Pinpoint the cell where the given text exists, returning its [X, Y] midpoint coordinate. 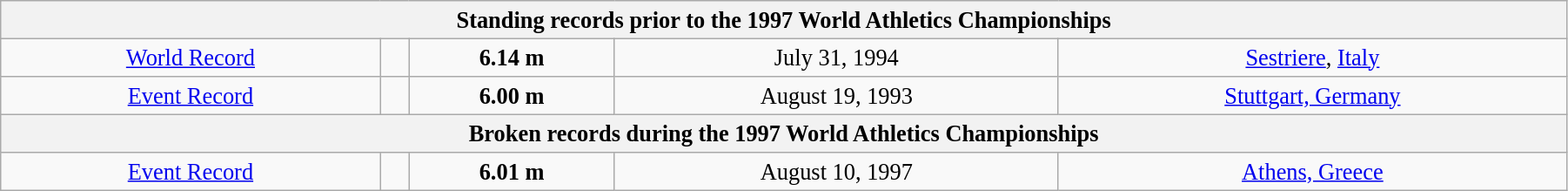
6.01 m [512, 172]
Standing records prior to the 1997 World Athletics Championships [784, 19]
World Record [191, 58]
August 19, 1993 [836, 95]
6.00 m [512, 95]
Stuttgart, Germany [1312, 95]
August 10, 1997 [836, 172]
Sestriere, Italy [1312, 58]
July 31, 1994 [836, 58]
6.14 m [512, 58]
Athens, Greece [1312, 172]
Broken records during the 1997 World Athletics Championships [784, 133]
